Determine the (x, y) coordinate at the center of the cell enclosing the given text.  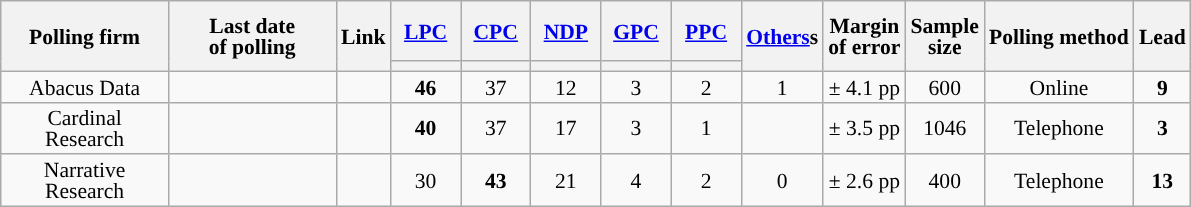
± 3.5 pp (864, 128)
Otherss (782, 36)
400 (945, 181)
GPC (636, 31)
CPC (496, 31)
PPC (706, 31)
30 (426, 181)
46 (426, 86)
Online (1059, 86)
43 (496, 181)
21 (566, 181)
13 (1162, 181)
4 (636, 181)
± 2.6 pp (864, 181)
1046 (945, 128)
Lead (1162, 36)
Narrative Research (85, 181)
Marginof error (864, 36)
9 (1162, 86)
12 (566, 86)
40 (426, 128)
600 (945, 86)
LPC (426, 31)
17 (566, 128)
Abacus Data (85, 86)
Polling firm (85, 36)
Polling method (1059, 36)
Cardinal Research (85, 128)
± 4.1 pp (864, 86)
0 (782, 181)
Link (364, 36)
Samplesize (945, 36)
NDP (566, 31)
Last dateof polling (252, 36)
